Locate the cell with the specified text and output its (x, y) center coordinate. 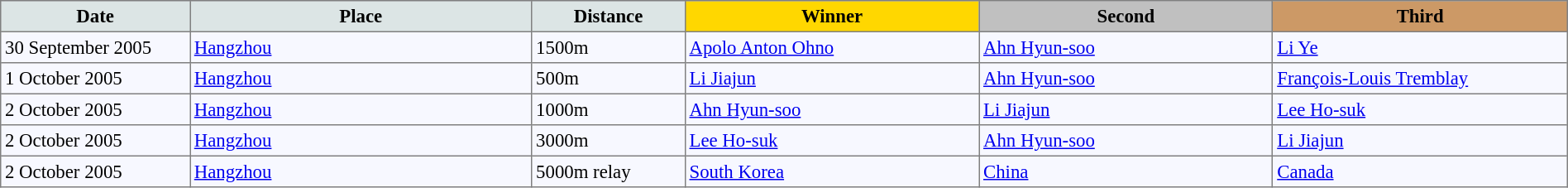
5000m relay (609, 171)
Distance (609, 17)
30 September 2005 (96, 47)
Li Ye (1420, 47)
Canada (1420, 171)
South Korea (832, 171)
François-Louis Tremblay (1420, 79)
Place (361, 17)
China (1126, 171)
Date (96, 17)
1 October 2005 (96, 79)
1500m (609, 47)
3000m (609, 141)
1000m (609, 109)
Winner (832, 17)
Apolo Anton Ohno (832, 47)
Third (1420, 17)
Second (1126, 17)
500m (609, 79)
